Identify which cell holds the provided text, then report its [x, y] central coordinate. 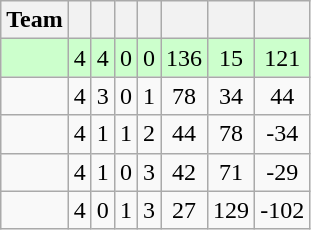
-102 [282, 210]
121 [282, 58]
34 [232, 96]
129 [232, 210]
-34 [282, 134]
136 [184, 58]
42 [184, 172]
2 [148, 134]
-29 [282, 172]
27 [184, 210]
71 [232, 172]
Team [35, 20]
15 [232, 58]
